Identify which cell holds the provided text, then report its [x, y] central coordinate. 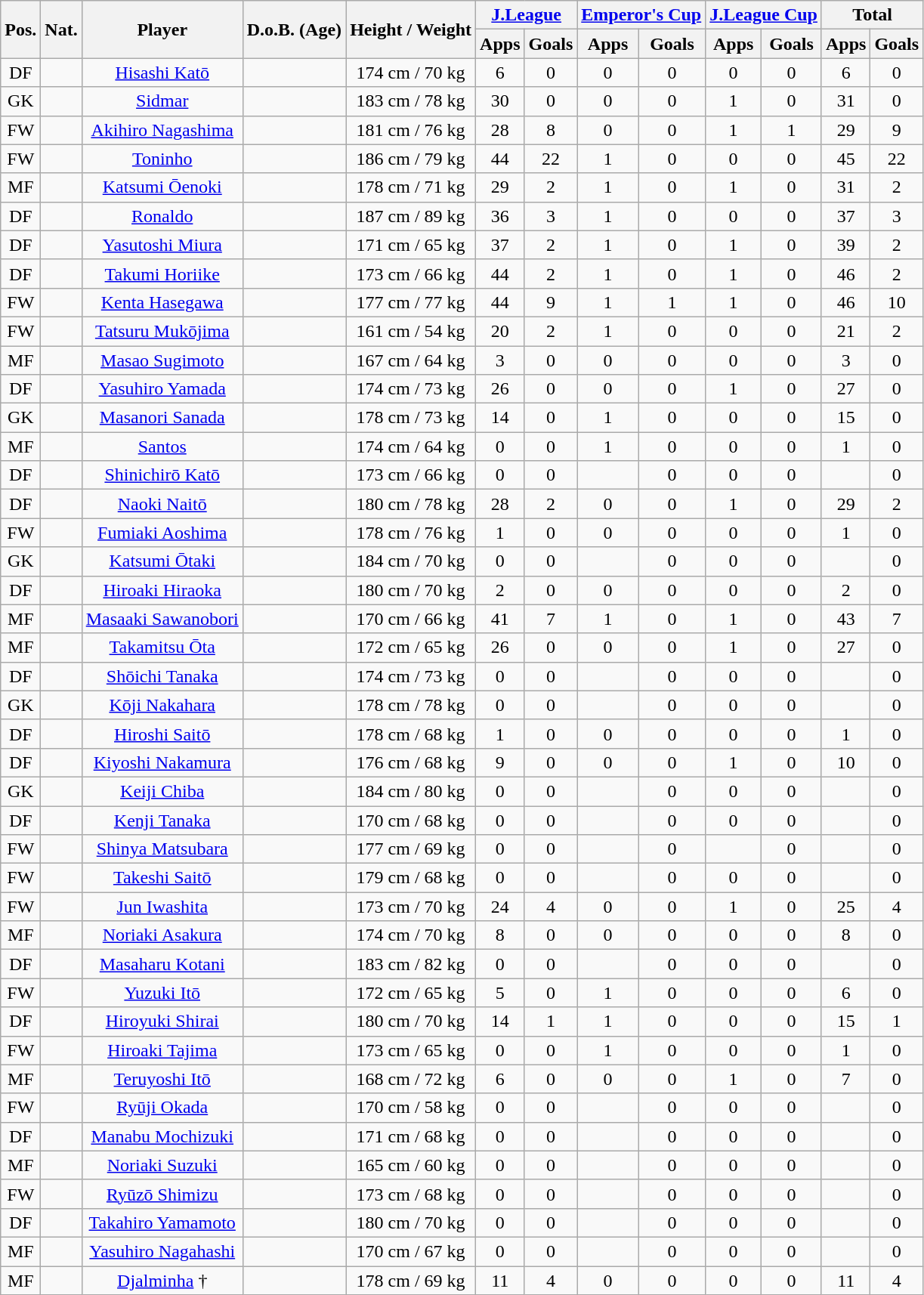
178 cm / 68 kg [411, 734]
Tatsuru Mukōjima [162, 331]
Fumiaki Aoshima [162, 533]
Yasuhiro Yamada [162, 389]
Katsumi Ōenoki [162, 187]
186 cm / 79 kg [411, 159]
Noriaki Asakura [162, 935]
45 [845, 159]
Kenji Tanaka [162, 820]
176 cm / 68 kg [411, 762]
5 [500, 993]
D.o.B. (Age) [294, 29]
161 cm / 54 kg [411, 331]
178 cm / 76 kg [411, 533]
Takumi Horiike [162, 274]
J.League Cup [764, 15]
178 cm / 71 kg [411, 187]
Takeshi Saitō [162, 878]
Kōji Nakahara [162, 705]
36 [500, 216]
Masanori Sanada [162, 418]
Hiroaki Hiraoka [162, 590]
J.League [527, 15]
Masaaki Sawanobori [162, 619]
Kiyoshi Nakamura [162, 762]
178 cm / 73 kg [411, 418]
Katsumi Ōtaki [162, 561]
187 cm / 89 kg [411, 216]
178 cm / 78 kg [411, 705]
Yasuhiro Nagahashi [162, 1251]
170 cm / 66 kg [411, 619]
178 cm / 69 kg [411, 1281]
Hiroaki Tajima [162, 1050]
181 cm / 76 kg [411, 130]
Ryūzō Shimizu [162, 1194]
Keiji Chiba [162, 791]
Hiroshi Saitō [162, 734]
Pos. [21, 29]
183 cm / 78 kg [411, 101]
Takamitsu Ōta [162, 647]
173 cm / 65 kg [411, 1050]
Teruyoshi Itō [162, 1079]
Toninho [162, 159]
Ronaldo [162, 216]
Shinya Matsubara [162, 849]
43 [845, 619]
Shōichi Tanaka [162, 676]
39 [845, 245]
170 cm / 68 kg [411, 820]
180 cm / 78 kg [411, 504]
Hisashi Katō [162, 73]
Player [162, 29]
Kenta Hasegawa [162, 302]
184 cm / 80 kg [411, 791]
Height / Weight [411, 29]
Shinichirō Katō [162, 475]
177 cm / 77 kg [411, 302]
24 [500, 907]
174 cm / 64 kg [411, 447]
Nat. [61, 29]
Manabu Mochizuki [162, 1136]
173 cm / 70 kg [411, 907]
Masao Sugimoto [162, 360]
177 cm / 69 kg [411, 849]
Yasutoshi Miura [162, 245]
Hiroyuki Shirai [162, 1021]
Noriaki Suzuki [162, 1165]
Takahiro Yamamoto [162, 1222]
Total [872, 15]
179 cm / 68 kg [411, 878]
165 cm / 60 kg [411, 1165]
Yuzuki Itō [162, 993]
Ryūji Okada [162, 1108]
173 cm / 68 kg [411, 1194]
167 cm / 64 kg [411, 360]
Djalminha † [162, 1281]
30 [500, 101]
Naoki Naitō [162, 504]
171 cm / 65 kg [411, 245]
Akihiro Nagashima [162, 130]
25 [845, 907]
171 cm / 68 kg [411, 1136]
21 [845, 331]
Santos [162, 447]
168 cm / 72 kg [411, 1079]
20 [500, 331]
183 cm / 82 kg [411, 964]
41 [500, 619]
Sidmar [162, 101]
Jun Iwashita [162, 907]
170 cm / 58 kg [411, 1108]
Emperor's Cup [641, 15]
184 cm / 70 kg [411, 561]
Masaharu Kotani [162, 964]
170 cm / 67 kg [411, 1251]
